Identify which cell holds the provided text, then report its (x, y) central coordinate. 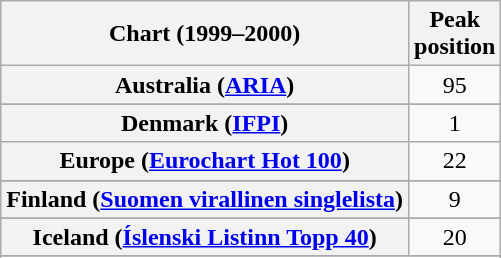
Peakposition (455, 34)
Denmark (IFPI) (205, 123)
95 (455, 85)
Europe (Eurochart Hot 100) (205, 161)
22 (455, 161)
Australia (ARIA) (205, 85)
1 (455, 123)
Chart (1999–2000) (205, 34)
Finland (Suomen virallinen singlelista) (205, 199)
20 (455, 237)
9 (455, 199)
Iceland (Íslenski Listinn Topp 40) (205, 237)
